Provide the [x, y] coordinate of the cell's center where the given text is located.  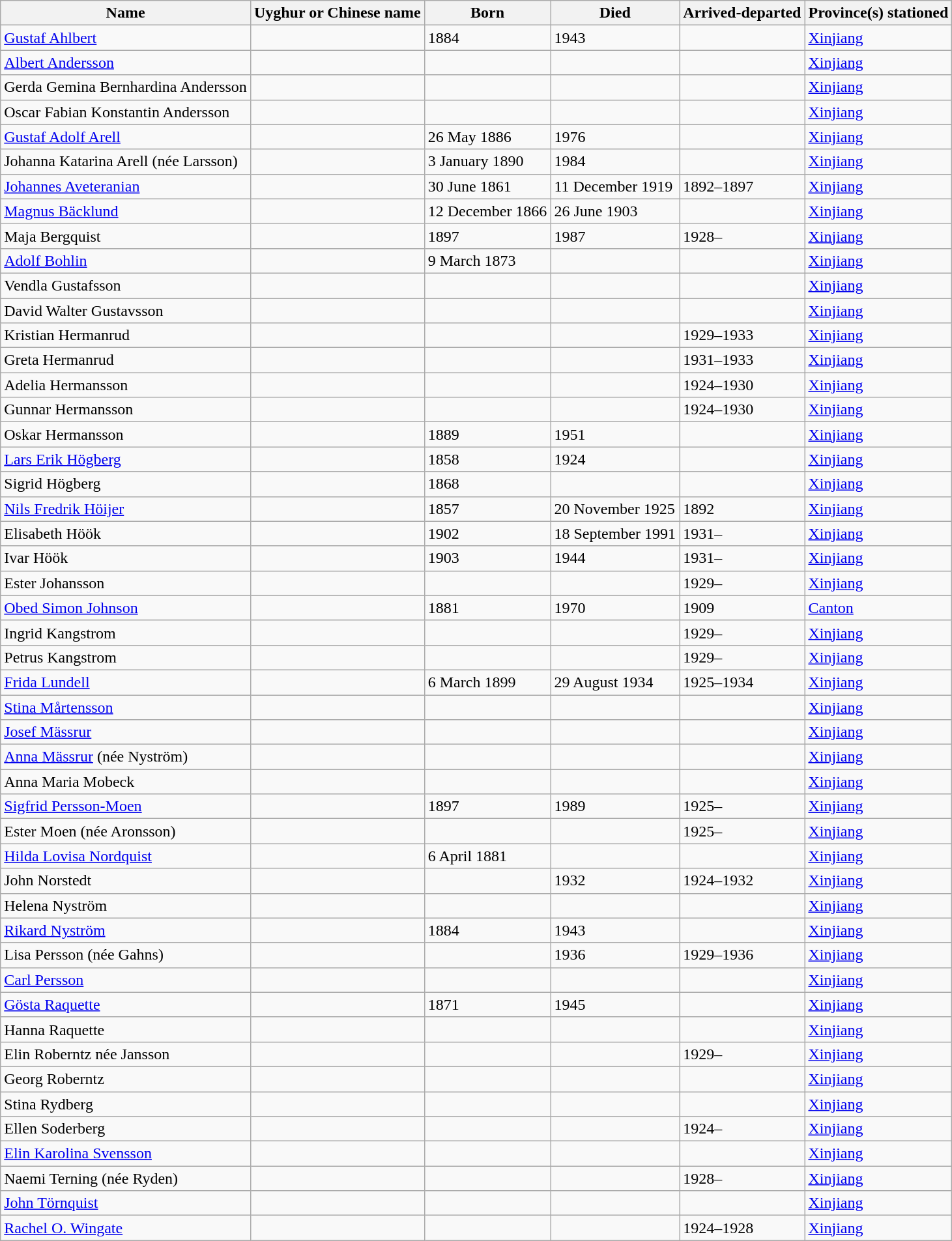
1881 [487, 608]
Canton [878, 608]
Albert Andersson [126, 63]
Name [126, 13]
1858 [487, 459]
Gösta Raquette [126, 1005]
Gustaf Ahlbert [126, 38]
Hanna Raquette [126, 1029]
Oskar Hermansson [126, 435]
1989 [615, 806]
Johannes Aveteranian [126, 186]
1903 [487, 558]
1924–1928 [742, 1228]
6 April 1881 [487, 856]
18 September 1991 [615, 534]
Anna Maria Mobeck [126, 782]
Oscar Fabian Konstantin Andersson [126, 112]
1945 [615, 1005]
11 December 1919 [615, 186]
30 June 1861 [487, 186]
Frida Lundell [126, 682]
Naemi Terning (née Ryden) [126, 1178]
Magnus Bäcklund [126, 211]
Died [615, 13]
John Norstedt [126, 881]
John Törnquist [126, 1203]
1871 [487, 1005]
1892–1897 [742, 186]
Johanna Katarina Arell (née Larsson) [126, 162]
Petrus Kangstrom [126, 657]
1936 [615, 955]
1924 [615, 459]
1892 [742, 509]
12 December 1866 [487, 211]
1924–1932 [742, 881]
Rikard Nyström [126, 930]
1932 [615, 881]
1902 [487, 534]
Born [487, 13]
Stina Mårtensson [126, 707]
Elin Roberntz née Jansson [126, 1054]
1929–1936 [742, 955]
Elin Karolina Svensson [126, 1154]
29 August 1934 [615, 682]
1984 [615, 162]
Ester Johansson [126, 583]
1889 [487, 435]
6 March 1899 [487, 682]
David Walter Gustavsson [126, 311]
3 January 1890 [487, 162]
Rachel O. Wingate [126, 1228]
Hilda Lovisa Nordquist [126, 856]
Georg Roberntz [126, 1079]
Anna Mässrur (née Nyström) [126, 757]
1951 [615, 435]
Kristian Hermanrud [126, 335]
Sigrid Högberg [126, 484]
Helena Nyström [126, 906]
Maja Bergquist [126, 236]
Elisabeth Höök [126, 534]
Greta Hermanrud [126, 360]
1976 [615, 137]
1929–1933 [742, 335]
1987 [615, 236]
Ivar Höök [126, 558]
Ingrid Kangstrom [126, 633]
1909 [742, 608]
1944 [615, 558]
Arrived-departed [742, 13]
Lars Erik Högberg [126, 459]
1857 [487, 509]
1868 [487, 484]
9 March 1873 [487, 261]
Gustaf Adolf Arell [126, 137]
Gerda Gemina Bernhardina Andersson [126, 87]
1970 [615, 608]
Nils Fredrik Höijer [126, 509]
Gunnar Hermansson [126, 410]
Stina Rydberg [126, 1104]
Ellen Soderberg [126, 1129]
Vendla Gustafsson [126, 285]
1924– [742, 1129]
Province(s) stationed [878, 13]
Ester Moen (née Aronsson) [126, 831]
Uyghur or Chinese name [338, 13]
26 May 1886 [487, 137]
1925–1934 [742, 682]
Adolf Bohlin [126, 261]
Lisa Persson (née Gahns) [126, 955]
Adelia Hermansson [126, 385]
26 June 1903 [615, 211]
Carl Persson [126, 980]
Obed Simon Johnson [126, 608]
Josef Mässrur [126, 732]
1931–1933 [742, 360]
20 November 1925 [615, 509]
Sigfrid Persson-Moen [126, 806]
